Return the (x, y) coordinate for the center point of the cell that contains the specified text.  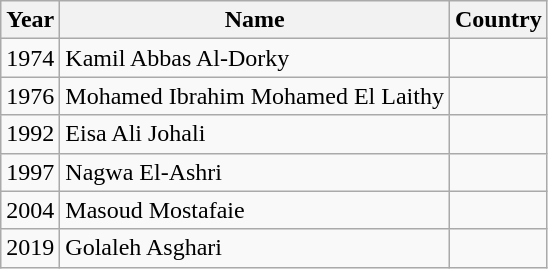
1992 (30, 134)
1997 (30, 172)
2019 (30, 248)
2004 (30, 210)
Eisa Ali Johali (255, 134)
Name (255, 20)
Year (30, 20)
1976 (30, 96)
Nagwa El-Ashri (255, 172)
1974 (30, 58)
Kamil Abbas Al-Dorky (255, 58)
Country (498, 20)
Golaleh Asghari (255, 248)
Mohamed Ibrahim Mohamed El Laithy (255, 96)
Masoud Mostafaie (255, 210)
